Detect which cell encompasses the target text, then output its [x, y] center coordinate. 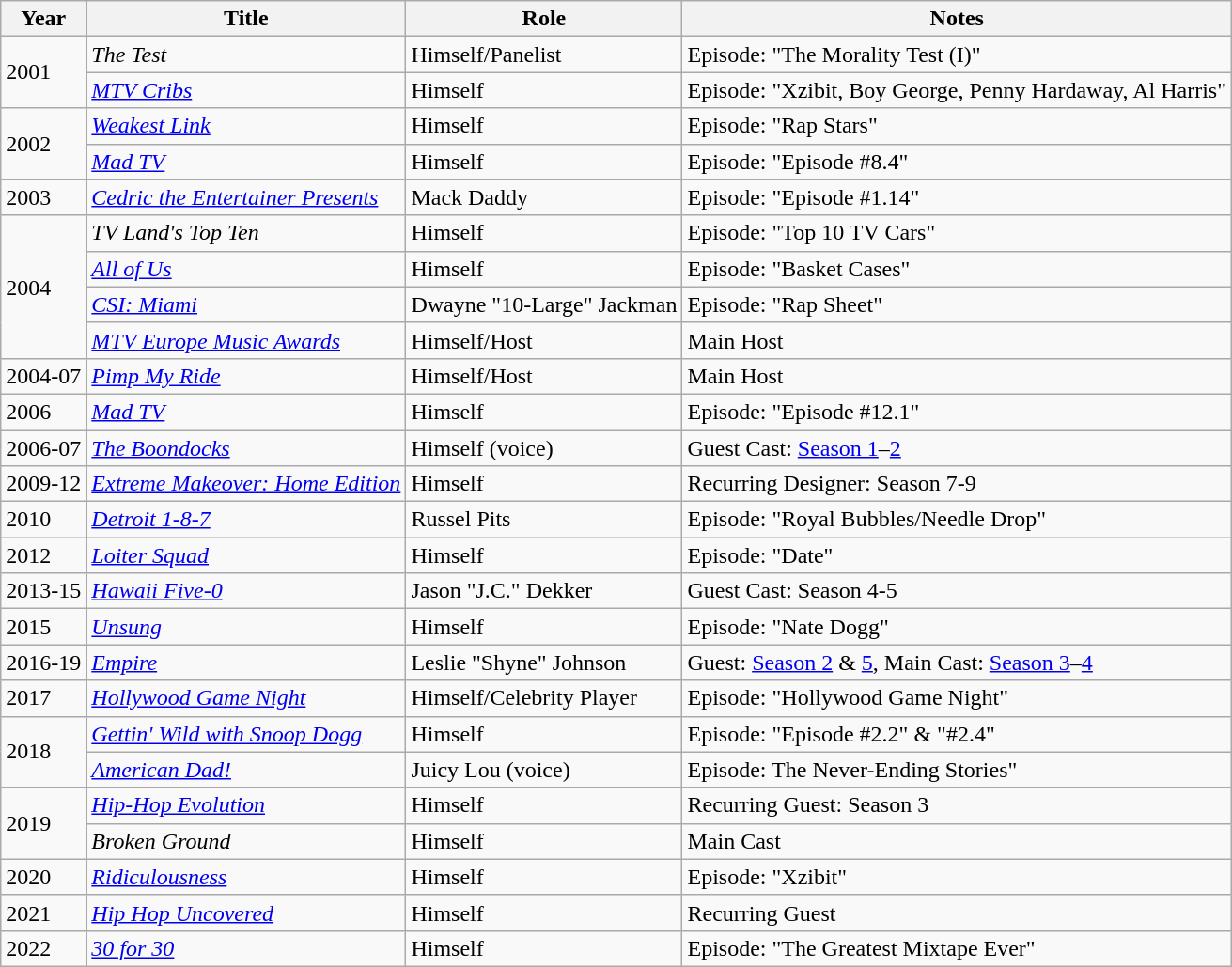
2006-07 [43, 448]
2006 [43, 412]
Dwayne "10-Large" Jackman [544, 304]
Episode: "Xzibit, Boy George, Penny Hardaway, Al Harris" [957, 90]
Leslie "Shyne" Johnson [544, 663]
Episode: "Rap Stars" [957, 126]
2003 [43, 197]
Himself/Celebrity Player [544, 698]
Recurring Guest: Season 3 [957, 805]
The Test [246, 55]
Detroit 1-8-7 [246, 520]
The Boondocks [246, 448]
Gettin' Wild with Snoop Dogg [246, 734]
Episode: "Royal Bubbles/Needle Drop" [957, 520]
Episode: "Episode #12.1" [957, 412]
2016-19 [43, 663]
2017 [43, 698]
Episode: "Episode #1.14" [957, 197]
MTV Europe Music Awards [246, 340]
Episode: "Date" [957, 555]
Episode: "The Morality Test (I)" [957, 55]
Unsung [246, 627]
30 for 30 [246, 948]
2001 [43, 72]
Recurring Designer: Season 7-9 [957, 484]
Notes [957, 19]
Title [246, 19]
Broken Ground [246, 841]
2010 [43, 520]
All of Us [246, 269]
Hollywood Game Night [246, 698]
CSI: Miami [246, 304]
Hip Hop Uncovered [246, 912]
American Dad! [246, 770]
Main Cast [957, 841]
2021 [43, 912]
2004 [43, 287]
2002 [43, 144]
2019 [43, 823]
2020 [43, 877]
Episode: "Episode #8.4" [957, 162]
2022 [43, 948]
Ridiculousness [246, 877]
MTV Cribs [246, 90]
Guest Cast: Season 4-5 [957, 591]
TV Land's Top Ten [246, 233]
Pimp My Ride [246, 376]
Episode: "Basket Cases" [957, 269]
Extreme Makeover: Home Edition [246, 484]
Cedric the Entertainer Presents [246, 197]
Recurring Guest [957, 912]
Empire [246, 663]
Episode: "The Greatest Mixtape Ever" [957, 948]
2015 [43, 627]
Episode: "Xzibit" [957, 877]
Role [544, 19]
Year [43, 19]
Jason "J.C." Dekker [544, 591]
Loiter Squad [246, 555]
Russel Pits [544, 520]
Weakest Link [246, 126]
2004-07 [43, 376]
2012 [43, 555]
Hip-Hop Evolution [246, 805]
2018 [43, 752]
Guest: Season 2 & 5, Main Cast: Season 3–4 [957, 663]
Guest Cast: Season 1–2 [957, 448]
Himself/Panelist [544, 55]
2009-12 [43, 484]
Episode: "Episode #2.2" & "#2.4" [957, 734]
Juicy Lou (voice) [544, 770]
Hawaii Five-0 [246, 591]
Episode: "Top 10 TV Cars" [957, 233]
Episode: "Hollywood Game Night" [957, 698]
Episode: "Nate Dogg" [957, 627]
Himself (voice) [544, 448]
Mack Daddy [544, 197]
Episode: The Never-Ending Stories" [957, 770]
Episode: "Rap Sheet" [957, 304]
2013-15 [43, 591]
